Return the [x, y] coordinate for the center point of the cell that contains the specified text.  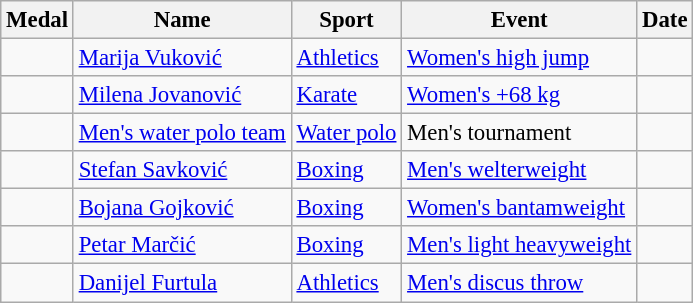
Name [182, 20]
Milena Jovanović [182, 95]
Men's discus throw [520, 283]
Bojana Gojković [182, 208]
Stefan Savković [182, 170]
Sport [346, 20]
Women's +68 kg [520, 95]
Water polo [346, 133]
Men's light heavyweight [520, 245]
Women's bantamweight [520, 208]
Petar Marčić [182, 245]
Men's water polo team [182, 133]
Marija Vuković [182, 58]
Men's welterweight [520, 170]
Karate [346, 95]
Women's high jump [520, 58]
Men's tournament [520, 133]
Date [665, 20]
Medal [38, 20]
Event [520, 20]
Danijel Furtula [182, 283]
